For the text-containing cell, return its midpoint in [x, y] coordinate format. 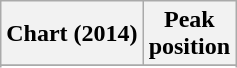
Chart (2014) [72, 34]
Peakposition [189, 34]
